Return (X, Y) of the center of cell containing provided text 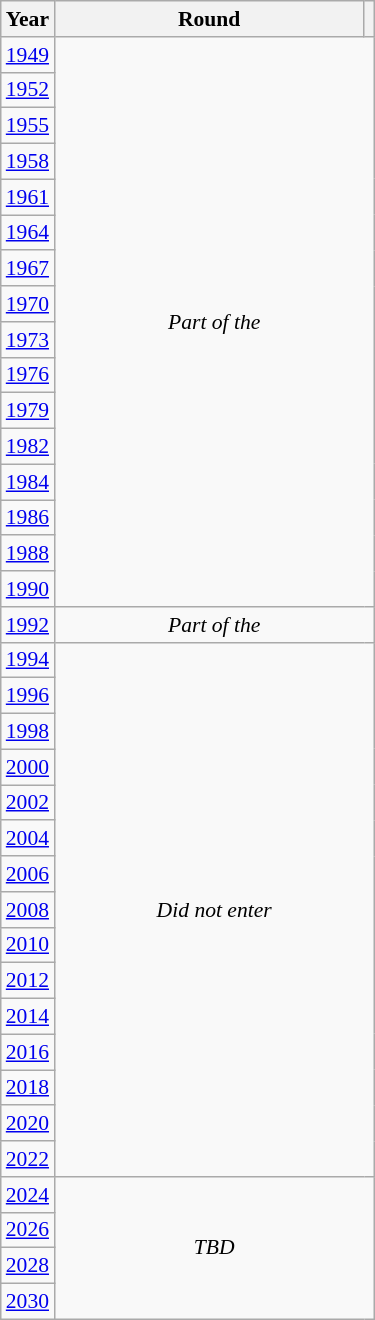
1994 (28, 660)
2012 (28, 981)
1958 (28, 162)
2024 (28, 1195)
1982 (28, 447)
Round (209, 19)
TBD (214, 1248)
2020 (28, 1124)
1964 (28, 233)
1996 (28, 696)
2030 (28, 1302)
1952 (28, 90)
1986 (28, 518)
2002 (28, 803)
1979 (28, 411)
2014 (28, 1017)
2028 (28, 1266)
1984 (28, 482)
2016 (28, 1052)
1961 (28, 197)
1988 (28, 554)
2022 (28, 1159)
1955 (28, 126)
1973 (28, 340)
1976 (28, 375)
1990 (28, 589)
2026 (28, 1230)
1970 (28, 304)
2008 (28, 910)
1998 (28, 732)
2004 (28, 839)
1949 (28, 55)
2010 (28, 945)
Did not enter (214, 909)
2018 (28, 1088)
2000 (28, 767)
Year (28, 19)
2006 (28, 874)
1967 (28, 269)
1992 (28, 625)
